Output the [x, y] coordinate of the center of the cell containing the given text.  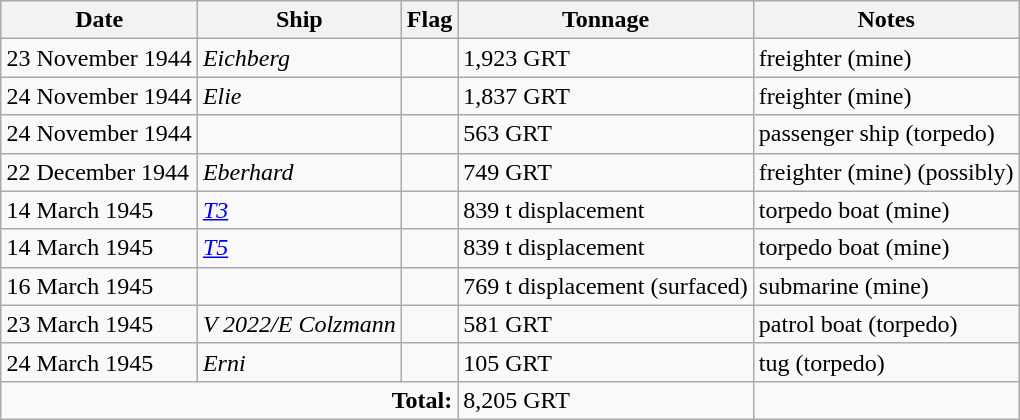
24 March 1945 [99, 362]
submarine (mine) [886, 286]
Elie [299, 96]
105 GRT [606, 362]
T5 [299, 248]
769 t displacement (surfaced) [606, 286]
749 GRT [606, 172]
Total: [230, 400]
1,837 GRT [606, 96]
23 November 1944 [99, 58]
Eberhard [299, 172]
passenger ship (torpedo) [886, 134]
563 GRT [606, 134]
16 March 1945 [99, 286]
Flag [429, 20]
freighter (mine) (possibly) [886, 172]
patrol boat (torpedo) [886, 324]
tug (torpedo) [886, 362]
Eichberg [299, 58]
22 December 1944 [99, 172]
V 2022/E Colzmann [299, 324]
Date [99, 20]
23 March 1945 [99, 324]
1,923 GRT [606, 58]
T3 [299, 210]
Tonnage [606, 20]
Ship [299, 20]
Erni [299, 362]
Notes [886, 20]
8,205 GRT [606, 400]
581 GRT [606, 324]
